Extract the [X, Y] coordinate from the center of the cell holding the provided text.  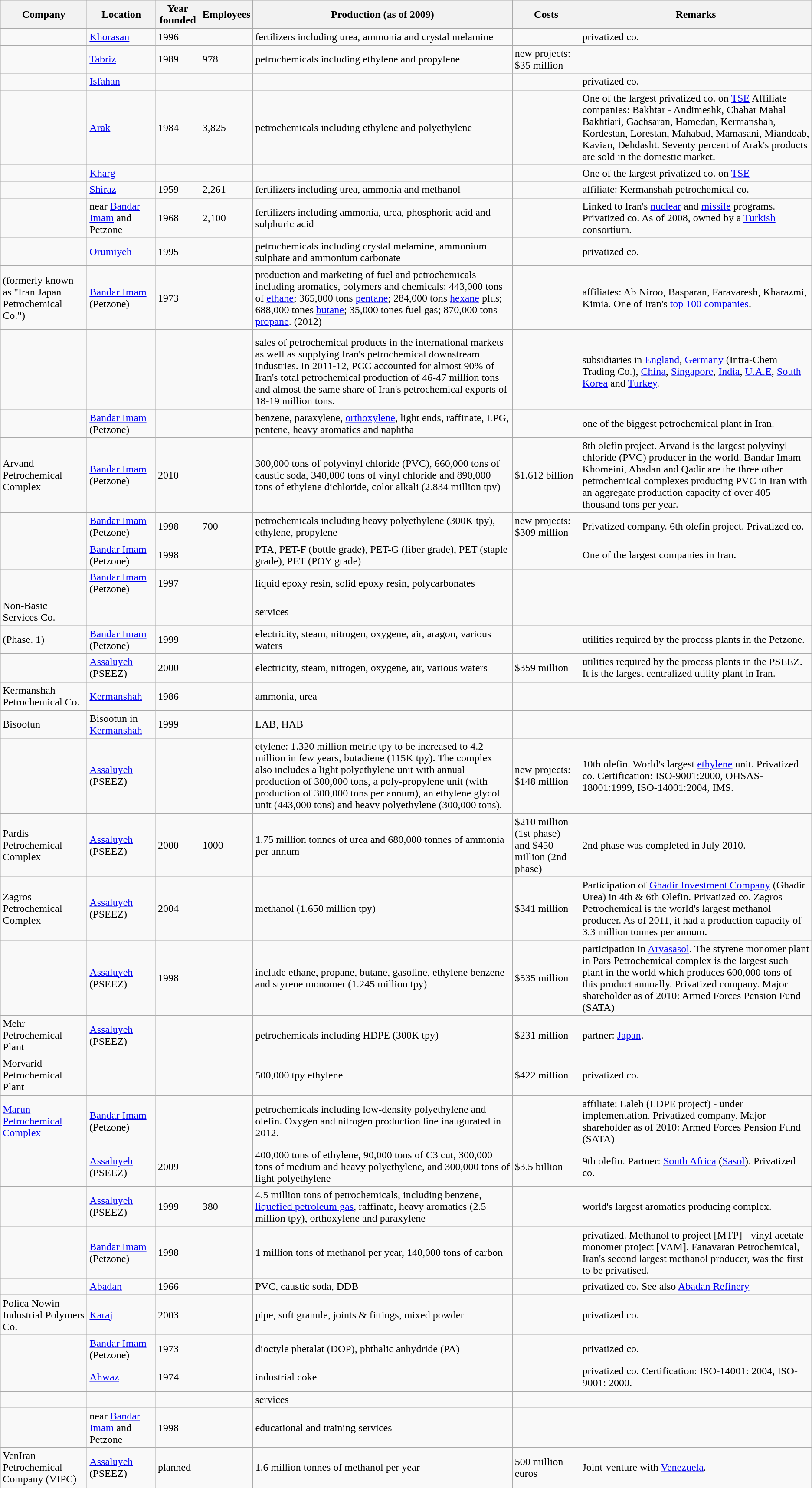
Kermanshah Petrochemical Co. [44, 696]
1989 [178, 59]
2010 [178, 475]
Remarks [696, 15]
PVC, caustic soda, DDB [383, 1287]
Costs [546, 15]
Orumiyeh [121, 252]
Karaj [121, 1315]
2,100 [226, 218]
(Phase. 1) [44, 639]
$341 million [546, 908]
1959 [178, 190]
Privatized company. 6th olefin project. Privatized co. [696, 527]
affiliate: Laleh (LDPE project) - under implementation. Privatized company. Major shareholder as of 2010: Armed Forces Pension Fund (SATA) [696, 1121]
Kharg [121, 173]
9th olefin. Partner: South Africa (Sasol). Privatized co. [696, 1167]
$3.5 billion [546, 1167]
400,000 tons of ethylene, 90,000 tons of C3 cut, 300,000 tons of medium and heavy polyethylene, and 300,000 tons of light polyethylene [383, 1167]
1.6 million tonnes of methanol per year [383, 1468]
1966 [178, 1287]
Employees [226, 15]
1986 [178, 696]
liquid epoxy resin, solid epoxy resin, polycarbonates [383, 583]
$210 million (1st phase) and $450 million (2nd phase) [546, 845]
978 [226, 59]
LAB, HAB [383, 724]
methanol (1.650 million tpy) [383, 908]
partner: Japan. [696, 1035]
2nd phase was completed in July 2010. [696, 845]
Abadan [121, 1287]
1968 [178, 218]
benzene, paraxylene, orthoxylene, light ends, raffinate, LPG, pentene, heavy aromatics and naphtha [383, 423]
2004 [178, 908]
Mehr Petrochemical Plant [44, 1035]
Morvarid Petrochemical Plant [44, 1075]
Isfahan [121, 82]
1.75 million tonnes of urea and 680,000 tonnes of ammonia per annum [383, 845]
Kermanshah [121, 696]
Linked to Iran's nuclear and missile programs. Privatized co. As of 2008, owned by a Turkish consortium. [696, 218]
petrochemicals including ethylene and propylene [383, 59]
privatized co. Certification: ISO-14001: 2004, ISO-9001: 2000. [696, 1377]
$359 million [546, 668]
1000 [226, 845]
$231 million [546, 1035]
Bisootun [44, 724]
10th olefin. World's largest ethylene unit. Privatized co. Certification: ISO-9001:2000, OHSAS-18001:1999, ISO-14001:2004, IMS. [696, 776]
2,261 [226, 190]
1984 [178, 128]
include ethane, propane, butane, gasoline, ethylene benzene and styrene monomer (1.245 million tpy) [383, 978]
affiliate: Kermanshah petrochemical co. [696, 190]
Arvand Petrochemical Complex [44, 475]
$535 million [546, 978]
new projects: $309 million [546, 527]
electricity, steam, nitrogen, oxygene, air, various waters [383, 668]
3,825 [226, 128]
Non-Basic Services Co. [44, 612]
500 million euros [546, 1468]
utilities required by the process plants in the PSEEZ. It is the largest centralized utility plant in Iran. [696, 668]
world's largest aromatics producing complex. [696, 1207]
500,000 tpy ethylene [383, 1075]
fertilizers including urea, ammonia and crystal melamine [383, 37]
2003 [178, 1315]
Polica Nowin Industrial Polymers Co. [44, 1315]
new projects: $35 million [546, 59]
$1.612 billion [546, 475]
One of the largest companies in Iran. [696, 555]
privatized co. See also Abadan Refinery [696, 1287]
Pardis Petrochemical Complex [44, 845]
1995 [178, 252]
1974 [178, 1377]
dioctyle phetalat (DOP), phthalic anhydride (PA) [383, 1349]
One of the largest privatized co. on TSE [696, 173]
VenIran Petrochemical Company (VIPC) [44, 1468]
700 [226, 527]
petrochemicals including low-density polyethylene and olefin. Oxygen and nitrogen production line inaugurated in 2012. [383, 1121]
one of the biggest petrochemical plant in Iran. [696, 423]
subsidiaries in England, Germany (Intra-Chem Trading Co.), China, Singapore, India, U.A.E, South Korea and Turkey. [696, 371]
educational and training services [383, 1428]
Location [121, 15]
Year founded [178, 15]
fertilizers including ammonia, urea, phosphoric acid and sulphuric acid [383, 218]
new projects: $148 million [546, 776]
PTA, PET-F (bottle grade), PET-G (fiber grade), PET (staple grade), PET (POY grade) [383, 555]
Khorasan [121, 37]
Production (as of 2009) [383, 15]
Bisootun in Kermanshah [121, 724]
planned [178, 1468]
petrochemicals including HDPE (300K tpy) [383, 1035]
ammonia, urea [383, 696]
pipe, soft granule, joints & fittings, mixed powder [383, 1315]
Marun Petrochemical Complex [44, 1121]
1997 [178, 583]
petrochemicals including heavy polyethylene (300K tpy), ethylene, propylene [383, 527]
industrial coke [383, 1377]
petrochemicals including ethylene and polyethylene [383, 128]
1 million tons of methanol per year, 140,000 tons of carbon [383, 1253]
petrochemicals including crystal melamine, ammonium sulphate and ammonium carbonate [383, 252]
380 [226, 1207]
Company [44, 15]
2009 [178, 1167]
Shiraz [121, 190]
Ahwaz [121, 1377]
Joint-venture with Venezuela. [696, 1468]
affiliates: Ab Niroo, Basparan, Faravaresh, Kharazmi, Kimia. One of Iran's top 100 companies. [696, 298]
1996 [178, 37]
(formerly known as "Iran Japan Petrochemical Co.") [44, 298]
Zagros Petrochemical Complex [44, 908]
electricity, steam, nitrogen, oxygene, air, aragon, various waters [383, 639]
fertilizers including urea, ammonia and methanol [383, 190]
utilities required by the process plants in the Petzone. [696, 639]
Tabriz [121, 59]
Arak [121, 128]
$422 million [546, 1075]
